Identify which cell holds the provided text, then report its [X, Y] central coordinate. 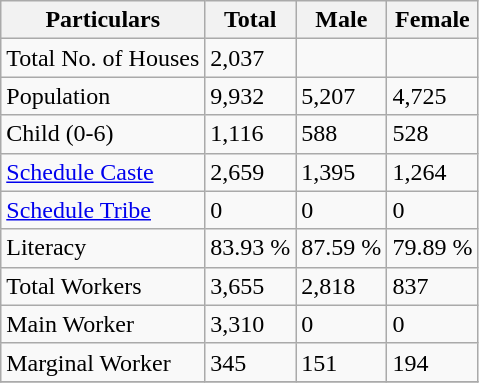
79.89 % [432, 248]
Total No. of Houses [103, 58]
2,037 [250, 58]
2,818 [342, 286]
5,207 [342, 96]
Particulars [103, 20]
2,659 [250, 172]
9,932 [250, 96]
Schedule Tribe [103, 210]
837 [432, 286]
Schedule Caste [103, 172]
Literacy [103, 248]
Male [342, 20]
Main Worker [103, 324]
Marginal Worker [103, 362]
151 [342, 362]
4,725 [432, 96]
Total [250, 20]
528 [432, 134]
1,395 [342, 172]
83.93 % [250, 248]
1,116 [250, 134]
194 [432, 362]
588 [342, 134]
345 [250, 362]
Total Workers [103, 286]
Population [103, 96]
3,655 [250, 286]
1,264 [432, 172]
87.59 % [342, 248]
Female [432, 20]
3,310 [250, 324]
Child (0-6) [103, 134]
